Determine the (x, y) coordinate at the center of the cell enclosing the given text.  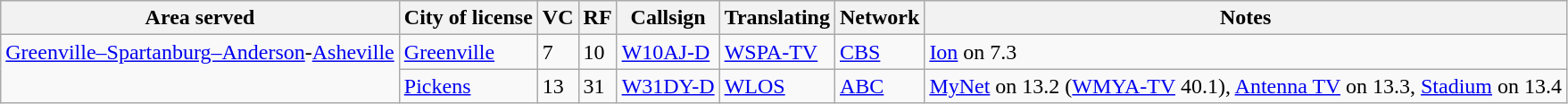
Greenville (468, 52)
Ion on 7.3 (1246, 52)
City of license (468, 18)
10 (598, 52)
WSPA-TV (776, 52)
W10AJ-D (668, 52)
VC (558, 18)
13 (558, 86)
Notes (1246, 18)
MyNet on 13.2 (WMYA-TV 40.1), Antenna TV on 13.3, Stadium on 13.4 (1246, 86)
W31DY-D (668, 86)
Callsign (668, 18)
Area served (200, 18)
Pickens (468, 86)
Translating (776, 18)
31 (598, 86)
CBS (879, 52)
ABC (879, 86)
Greenville–Spartanburg–Anderson-Asheville (200, 69)
Network (879, 18)
WLOS (776, 86)
RF (598, 18)
7 (558, 52)
